Capture the cell that displays the provided text and extract its [x, y] central coordinate. 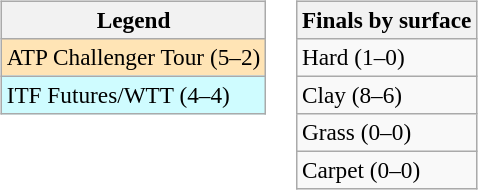
ITF Futures/WTT (4–4) [133, 95]
Finals by surface [387, 20]
Hard (1–0) [387, 57]
Grass (0–0) [387, 133]
Carpet (0–0) [387, 171]
Clay (8–6) [387, 95]
Legend [133, 20]
ATP Challenger Tour (5–2) [133, 57]
